Pinpoint the cell where the given text exists, returning its (X, Y) midpoint coordinate. 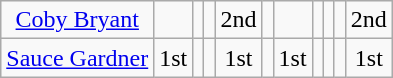
Sauce Gardner (78, 58)
Coby Bryant (78, 20)
